Locate the cell with the specified text and output its [X, Y] center coordinate. 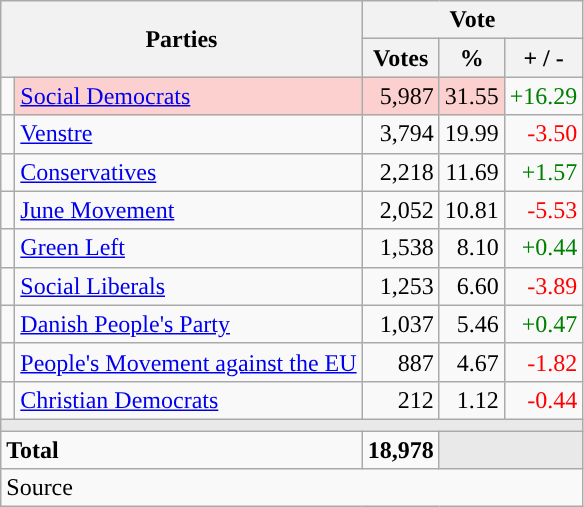
-0.44 [544, 400]
People's Movement against the EU [188, 362]
Votes [400, 58]
+0.47 [544, 324]
Social Liberals [188, 286]
Danish People's Party [188, 324]
1.12 [472, 400]
Parties [182, 39]
+16.29 [544, 96]
2,052 [400, 210]
-3.50 [544, 134]
5,987 [400, 96]
4.67 [472, 362]
31.55 [472, 96]
1,253 [400, 286]
1,037 [400, 324]
1,538 [400, 248]
June Movement [188, 210]
19.99 [472, 134]
-5.53 [544, 210]
5.46 [472, 324]
-3.89 [544, 286]
18,978 [400, 449]
+1.57 [544, 172]
% [472, 58]
10.81 [472, 210]
11.69 [472, 172]
Total [182, 449]
8.10 [472, 248]
3,794 [400, 134]
2,218 [400, 172]
Conservatives [188, 172]
+ / - [544, 58]
Social Democrats [188, 96]
Source [292, 488]
+0.44 [544, 248]
Venstre [188, 134]
Vote [472, 20]
Christian Democrats [188, 400]
6.60 [472, 286]
212 [400, 400]
887 [400, 362]
-1.82 [544, 362]
Green Left [188, 248]
